Pinpoint the cell where the given text exists, returning its [x, y] midpoint coordinate. 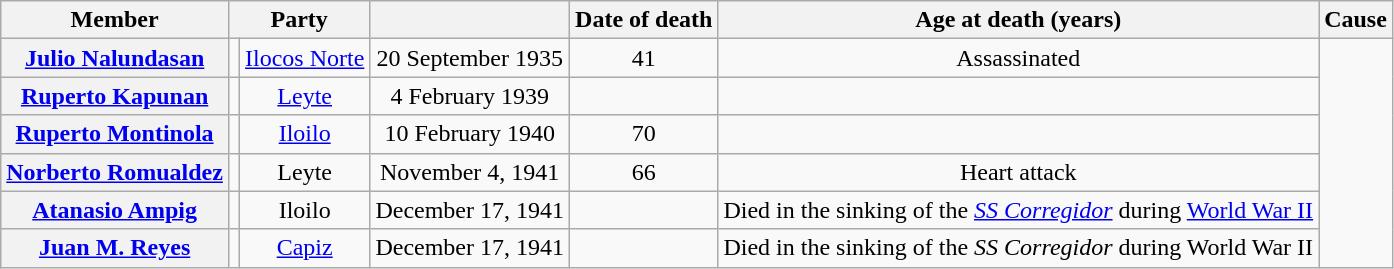
4 February 1939 [470, 96]
Heart attack [1018, 172]
Cause [1356, 20]
66 [644, 172]
41 [644, 58]
Age at death (years) [1018, 20]
Party [298, 20]
10 February 1940 [470, 134]
Date of death [644, 20]
Ruperto Kapunan [115, 96]
Ruperto Montinola [115, 134]
November 4, 1941 [470, 172]
Member [115, 20]
Capiz [305, 248]
70 [644, 134]
Norberto Romualdez [115, 172]
Juan M. Reyes [115, 248]
Atanasio Ampig [115, 210]
Ilocos Norte [305, 58]
20 September 1935 [470, 58]
Assassinated [1018, 58]
Julio Nalundasan [115, 58]
